Provide the [X, Y] coordinate of the cell's center where the given text is located.  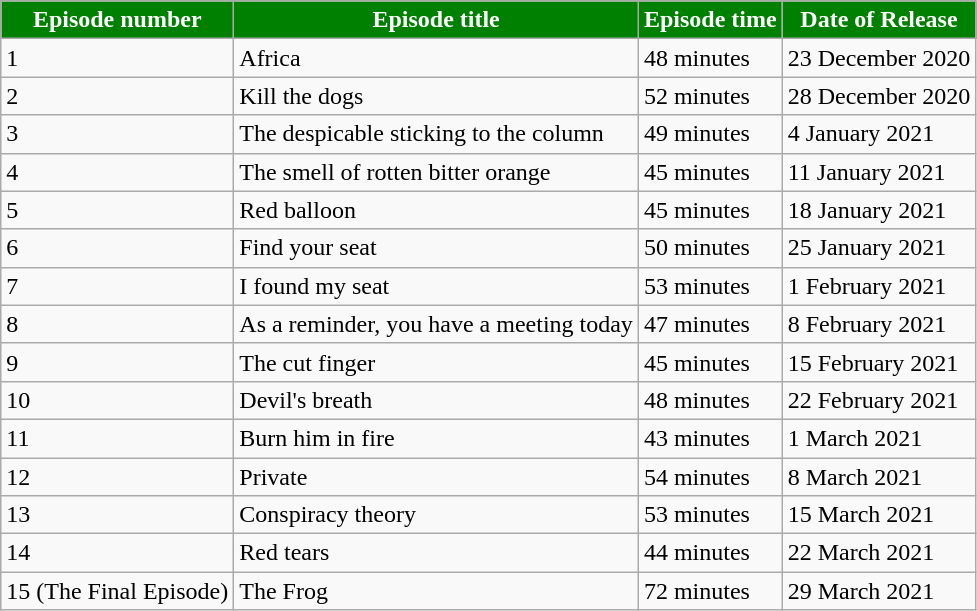
Find your seat [436, 248]
15 March 2021 [879, 515]
10 [118, 400]
11 January 2021 [879, 172]
The despicable sticking to the column [436, 134]
4 [118, 172]
Devil's breath [436, 400]
12 [118, 477]
The smell of rotten bitter orange [436, 172]
9 [118, 362]
72 minutes [710, 591]
7 [118, 286]
8 March 2021 [879, 477]
2 [118, 96]
22 March 2021 [879, 553]
15 (The Final Episode) [118, 591]
54 minutes [710, 477]
15 February 2021 [879, 362]
Africa [436, 58]
11 [118, 438]
Red tears [436, 553]
5 [118, 210]
Burn him in fire [436, 438]
Red balloon [436, 210]
49 minutes [710, 134]
The Frog [436, 591]
1 February 2021 [879, 286]
22 February 2021 [879, 400]
44 minutes [710, 553]
Conspiracy theory [436, 515]
3 [118, 134]
Episode time [710, 20]
Episode title [436, 20]
8 February 2021 [879, 324]
18 January 2021 [879, 210]
4 January 2021 [879, 134]
I found my seat [436, 286]
6 [118, 248]
13 [118, 515]
29 March 2021 [879, 591]
1 [118, 58]
23 December 2020 [879, 58]
43 minutes [710, 438]
8 [118, 324]
Private [436, 477]
25 January 2021 [879, 248]
28 December 2020 [879, 96]
Episode number [118, 20]
50 minutes [710, 248]
Kill the dogs [436, 96]
47 minutes [710, 324]
As a reminder, you have a meeting today [436, 324]
Date of Release [879, 20]
14 [118, 553]
52 minutes [710, 96]
1 March 2021 [879, 438]
The cut finger [436, 362]
